Return the [x, y] coordinate for the center point of the cell that contains the specified text.  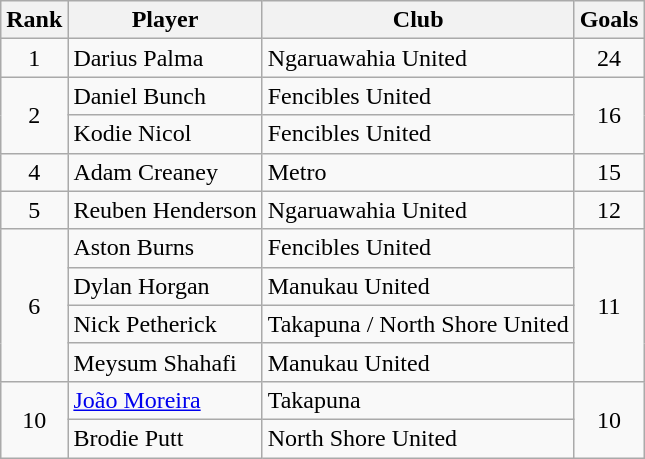
15 [609, 172]
Darius Palma [165, 58]
Takapuna [418, 400]
Club [418, 20]
Goals [609, 20]
Dylan Horgan [165, 286]
1 [34, 58]
11 [609, 305]
North Shore United [418, 438]
Brodie Putt [165, 438]
6 [34, 305]
Rank [34, 20]
Nick Petherick [165, 324]
12 [609, 210]
16 [609, 115]
Takapuna / North Shore United [418, 324]
4 [34, 172]
Aston Burns [165, 248]
Player [165, 20]
João Moreira [165, 400]
Metro [418, 172]
Kodie Nicol [165, 134]
5 [34, 210]
Adam Creaney [165, 172]
24 [609, 58]
Reuben Henderson [165, 210]
Meysum Shahafi [165, 362]
Daniel Bunch [165, 96]
2 [34, 115]
